Return (X, Y) of the center of cell containing provided text 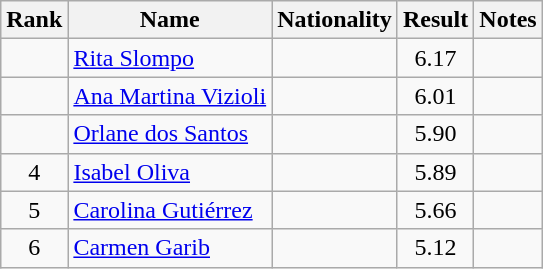
6.01 (435, 96)
Carolina Gutiérrez (170, 210)
Result (435, 20)
Orlane dos Santos (170, 134)
5.90 (435, 134)
5.66 (435, 210)
Carmen Garib (170, 248)
Nationality (335, 20)
Rita Slompo (170, 58)
6.17 (435, 58)
5 (34, 210)
Name (170, 20)
Ana Martina Vizioli (170, 96)
6 (34, 248)
Isabel Oliva (170, 172)
5.89 (435, 172)
Notes (508, 20)
4 (34, 172)
Rank (34, 20)
5.12 (435, 248)
